Identify which cell holds the provided text, then report its (x, y) central coordinate. 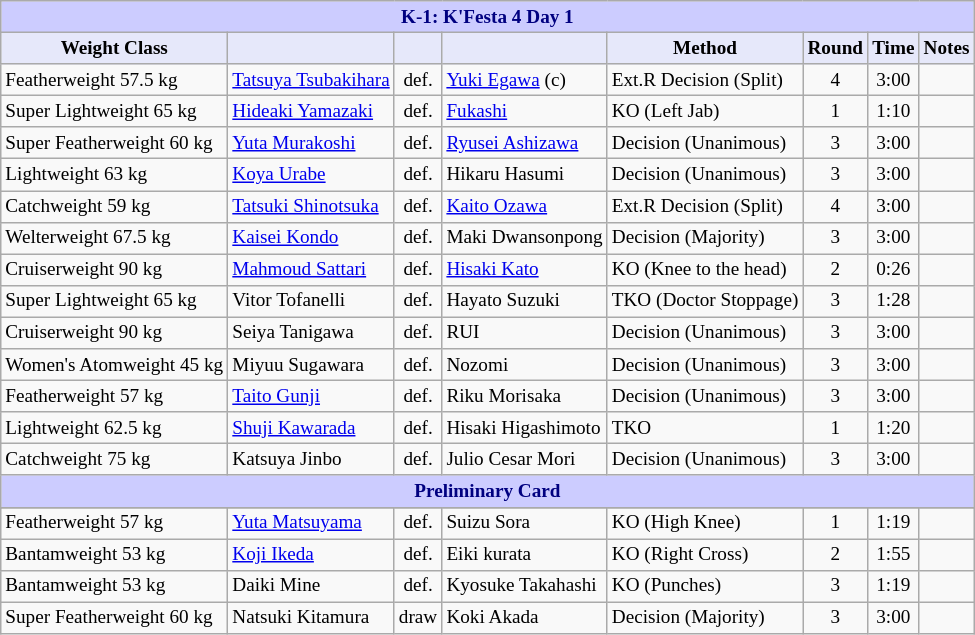
Maki Dwansonpong (524, 238)
Vitor Tofanelli (312, 301)
Daiki Mine (312, 586)
Riku Morisaka (524, 396)
Kaito Ozawa (524, 206)
Yuta Murakoshi (312, 143)
KO (Punches) (705, 586)
Yuki Egawa (c) (524, 80)
Catchweight 75 kg (114, 460)
Welterweight 67.5 kg (114, 238)
K-1: K'Festa 4 Day 1 (488, 17)
Catchweight 59 kg (114, 206)
1:55 (894, 554)
KO (Left Jab) (705, 111)
Natsuki Kitamura (312, 618)
1:20 (894, 428)
Nozomi (524, 365)
Taito Gunji (312, 396)
Hisaki Kato (524, 270)
Ryusei Ashizawa (524, 143)
Time (894, 48)
Women's Atomweight 45 kg (114, 365)
Preliminary Card (488, 491)
Hisaki Higashimoto (524, 428)
Koji Ikeda (312, 554)
KO (Right Cross) (705, 554)
KO (Knee to the head) (705, 270)
Koki Akada (524, 618)
Method (705, 48)
Katsuya Jinbo (312, 460)
Notes (946, 48)
Featherweight 57.5 kg (114, 80)
0:26 (894, 270)
Eiki kurata (524, 554)
Kaisei Kondo (312, 238)
Lightweight 62.5 kg (114, 428)
Seiya Tanigawa (312, 333)
Fukashi (524, 111)
KO (High Knee) (705, 523)
Julio Cesar Mori (524, 460)
1:28 (894, 301)
Mahmoud Sattari (312, 270)
Hayato Suzuki (524, 301)
TKO (Doctor Stoppage) (705, 301)
Tatsuki Shinotsuka (312, 206)
Miyuu Sugawara (312, 365)
Weight Class (114, 48)
Hideaki Yamazaki (312, 111)
Kyosuke Takahashi (524, 586)
Round (836, 48)
Yuta Matsuyama (312, 523)
Hikaru Hasumi (524, 175)
Lightweight 63 kg (114, 175)
RUI (524, 333)
Shuji Kawarada (312, 428)
Suizu Sora (524, 523)
Tatsuya Tsubakihara (312, 80)
Koya Urabe (312, 175)
TKO (705, 428)
draw (418, 618)
1:10 (894, 111)
